Provide the (X, Y) coordinate of the cell's center where the given text is located.  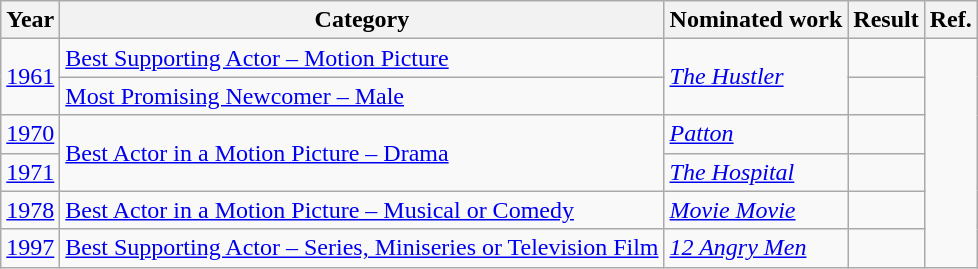
Best Supporting Actor – Motion Picture (362, 58)
1978 (30, 210)
Best Actor in a Motion Picture – Musical or Comedy (362, 210)
1961 (30, 77)
1971 (30, 172)
Movie Movie (756, 210)
Result (886, 20)
Ref. (950, 20)
The Hospital (756, 172)
Best Supporting Actor – Series, Miniseries or Television Film (362, 248)
Patton (756, 134)
Nominated work (756, 20)
Year (30, 20)
Best Actor in a Motion Picture – Drama (362, 153)
1997 (30, 248)
12 Angry Men (756, 248)
The Hustler (756, 77)
1970 (30, 134)
Most Promising Newcomer – Male (362, 96)
Category (362, 20)
